Determine the (x, y) coordinate at the center of the cell enclosing the given text.  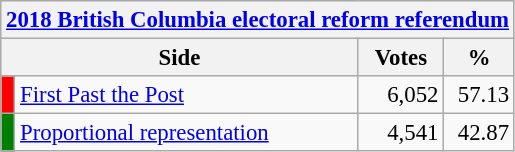
Votes (401, 58)
2018 British Columbia electoral reform referendum (258, 20)
% (480, 58)
Side (180, 58)
6,052 (401, 95)
First Past the Post (186, 95)
Proportional representation (186, 133)
57.13 (480, 95)
4,541 (401, 133)
42.87 (480, 133)
